Return (X, Y) of the center of cell containing provided text 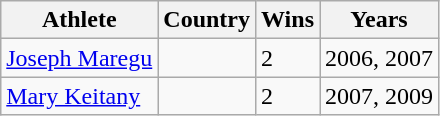
Athlete (80, 20)
Years (380, 20)
2006, 2007 (380, 58)
Joseph Maregu (80, 58)
Mary Keitany (80, 96)
Country (207, 20)
2007, 2009 (380, 96)
Wins (288, 20)
